From the cell containing the given text, extract its center point as (x, y) coordinate. 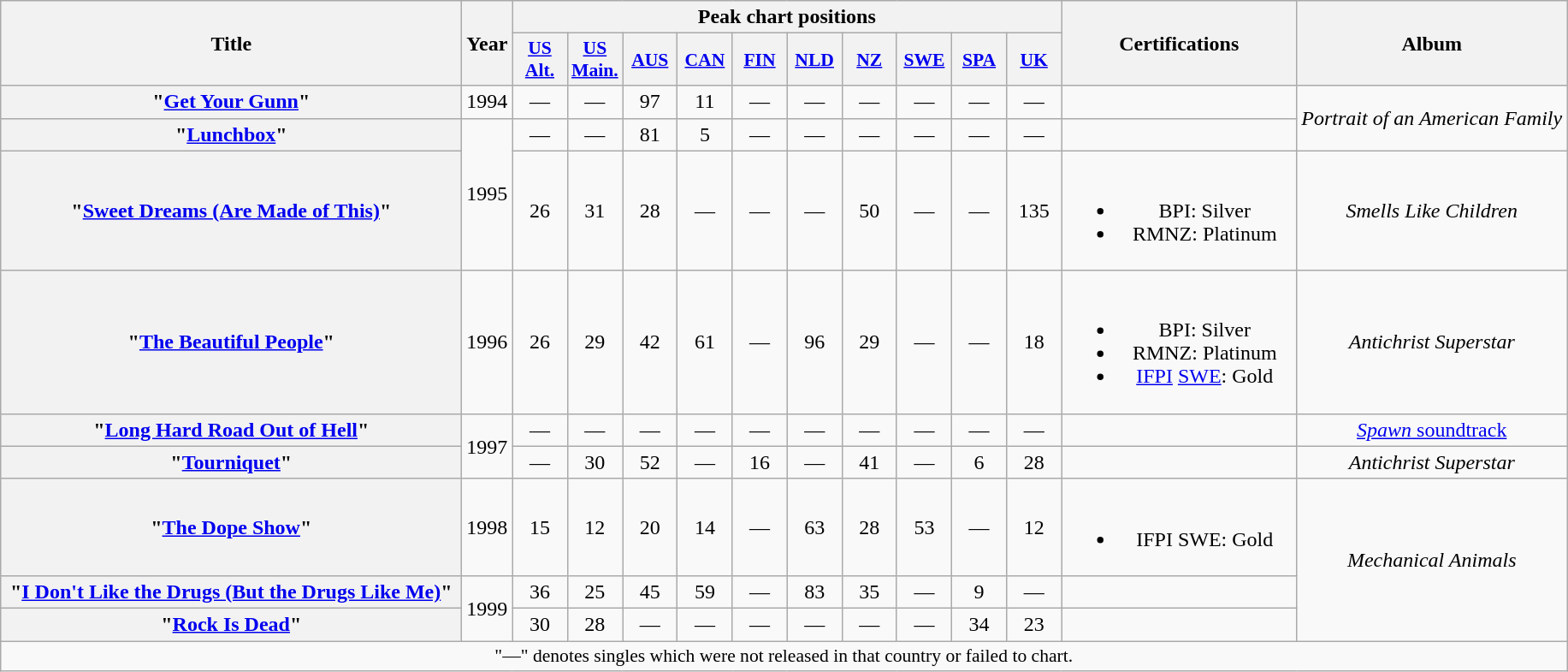
41 (869, 462)
96 (814, 342)
34 (979, 624)
USMain. (595, 60)
1995 (488, 194)
CAN (705, 60)
SPA (979, 60)
FIN (760, 60)
18 (1034, 342)
20 (650, 527)
15 (540, 527)
83 (814, 592)
"Long Hard Road Out of Hell" (231, 430)
35 (869, 592)
36 (540, 592)
USAlt. (540, 60)
1994 (488, 102)
52 (650, 462)
16 (760, 462)
Year (488, 43)
"I Don't Like the Drugs (But the Drugs Like Me)" (231, 592)
BPI: SilverRMNZ: Platinum (1179, 211)
SWE (924, 60)
63 (814, 527)
AUS (650, 60)
5 (705, 134)
59 (705, 592)
6 (979, 462)
9 (979, 592)
97 (650, 102)
135 (1034, 211)
"Sweet Dreams (Are Made of This)" (231, 211)
50 (869, 211)
45 (650, 592)
NZ (869, 60)
"Rock Is Dead" (231, 624)
UK (1034, 60)
"Tourniquet" (231, 462)
1997 (488, 446)
23 (1034, 624)
61 (705, 342)
"The Beautiful People" (231, 342)
1998 (488, 527)
Spawn soundtrack (1432, 430)
1996 (488, 342)
"Get Your Gunn" (231, 102)
IFPI SWE: Gold (1179, 527)
NLD (814, 60)
25 (595, 592)
Title (231, 43)
14 (705, 527)
Smells Like Children (1432, 211)
Certifications (1179, 43)
"—" denotes singles which were not released in that country or failed to chart. (784, 656)
81 (650, 134)
Album (1432, 43)
53 (924, 527)
BPI: SilverRMNZ: PlatinumIFPI SWE: Gold (1179, 342)
Peak chart positions (787, 17)
"Lunchbox" (231, 134)
31 (595, 211)
11 (705, 102)
"The Dope Show" (231, 527)
42 (650, 342)
1999 (488, 608)
Mechanical Animals (1432, 560)
Portrait of an American Family (1432, 118)
